Return [X, Y] of the center of cell containing provided text 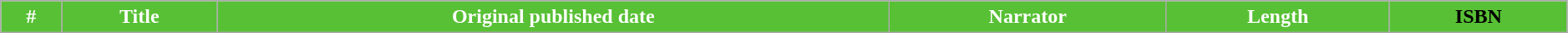
ISBN [1479, 17]
Length [1278, 17]
Narrator [1028, 17]
Title [140, 17]
Original published date [553, 17]
# [32, 17]
